Detect which cell encompasses the target text, then output its [x, y] center coordinate. 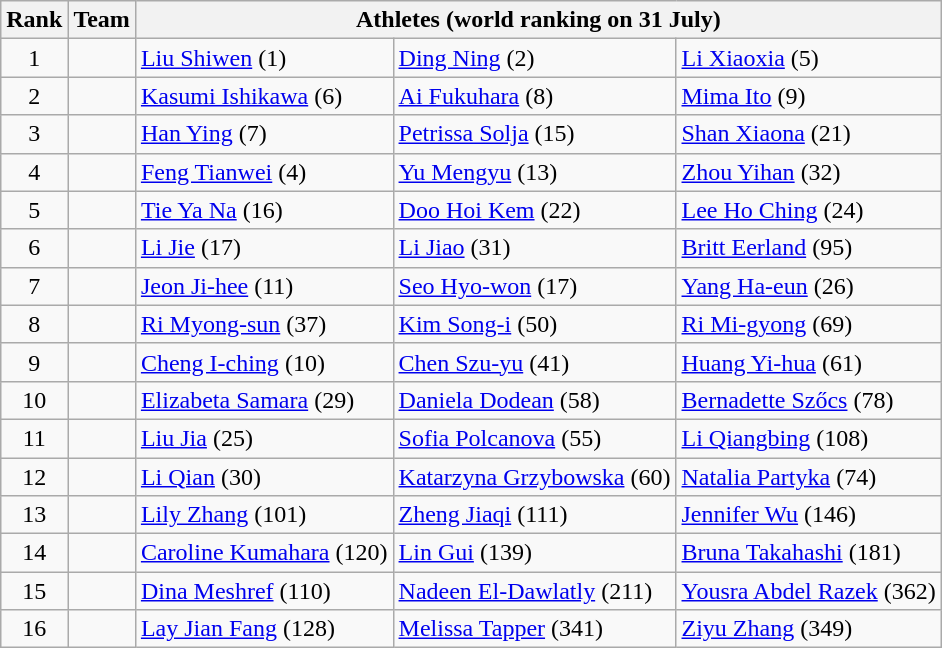
Li Jie (17) [264, 248]
Britt Eerland (95) [808, 248]
11 [34, 438]
Liu Shiwen (1) [264, 58]
Lay Jian Fang (128) [264, 629]
Lin Gui (139) [534, 553]
Petrissa Solja (15) [534, 134]
Sofia Polcanova (55) [534, 438]
Ri Mi-gyong (69) [808, 324]
Caroline Kumahara (120) [264, 553]
Cheng I-ching (10) [264, 362]
Lily Zhang (101) [264, 515]
Kasumi Ishikawa (6) [264, 96]
12 [34, 477]
Feng Tianwei (4) [264, 172]
10 [34, 400]
1 [34, 58]
9 [34, 362]
Tie Ya Na (16) [264, 210]
Zheng Jiaqi (111) [534, 515]
Athletes (world ranking on 31 July) [538, 20]
13 [34, 515]
Nadeen El-Dawlatly (211) [534, 591]
5 [34, 210]
Han Ying (7) [264, 134]
Seo Hyo-won (17) [534, 286]
Chen Szu-yu (41) [534, 362]
15 [34, 591]
Bernadette Szőcs (78) [808, 400]
Team [102, 20]
Mima Ito (9) [808, 96]
2 [34, 96]
Dina Meshref (110) [264, 591]
Jeon Ji-hee (11) [264, 286]
16 [34, 629]
4 [34, 172]
Bruna Takahashi (181) [808, 553]
Katarzyna Grzybowska (60) [534, 477]
Yu Mengyu (13) [534, 172]
Ding Ning (2) [534, 58]
Li Xiaoxia (5) [808, 58]
Li Qiangbing (108) [808, 438]
Huang Yi-hua (61) [808, 362]
3 [34, 134]
Doo Hoi Kem (22) [534, 210]
Kim Song-i (50) [534, 324]
Rank [34, 20]
Daniela Dodean (58) [534, 400]
Li Qian (30) [264, 477]
Ri Myong-sun (37) [264, 324]
Elizabeta Samara (29) [264, 400]
7 [34, 286]
Jennifer Wu (146) [808, 515]
Shan Xiaona (21) [808, 134]
Yang Ha-eun (26) [808, 286]
8 [34, 324]
Li Jiao (31) [534, 248]
Lee Ho Ching (24) [808, 210]
Liu Jia (25) [264, 438]
Zhou Yihan (32) [808, 172]
Yousra Abdel Razek (362) [808, 591]
Melissa Tapper (341) [534, 629]
14 [34, 553]
Ziyu Zhang (349) [808, 629]
Natalia Partyka (74) [808, 477]
Ai Fukuhara (8) [534, 96]
6 [34, 248]
